For the text-containing cell, return its midpoint in [X, Y] coordinate format. 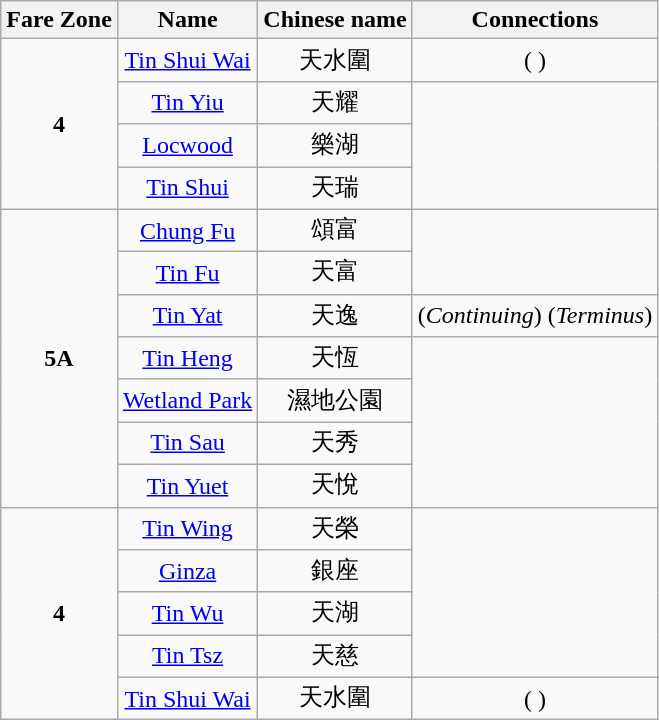
5A [60, 358]
Tin Sau [187, 444]
Locwood [187, 146]
Chung Fu [187, 230]
Connections [535, 20]
Tin Shui [187, 188]
天恆 [335, 358]
天耀 [335, 102]
天榮 [335, 528]
Chinese name [335, 20]
濕地公園 [335, 400]
天慈 [335, 656]
Fare Zone [60, 20]
Tin Yat [187, 316]
Tin Wu [187, 614]
Tin Fu [187, 274]
天湖 [335, 614]
Tin Yuet [187, 486]
天瑞 [335, 188]
Tin Tsz [187, 656]
天逸 [335, 316]
頌富 [335, 230]
(Continuing) (Terminus) [535, 316]
天秀 [335, 444]
Tin Heng [187, 358]
Ginza [187, 572]
樂湖 [335, 146]
Tin Yiu [187, 102]
Name [187, 20]
天悅 [335, 486]
天富 [335, 274]
Wetland Park [187, 400]
Tin Wing [187, 528]
銀座 [335, 572]
